Detect which cell encompasses the target text, then output its [x, y] center coordinate. 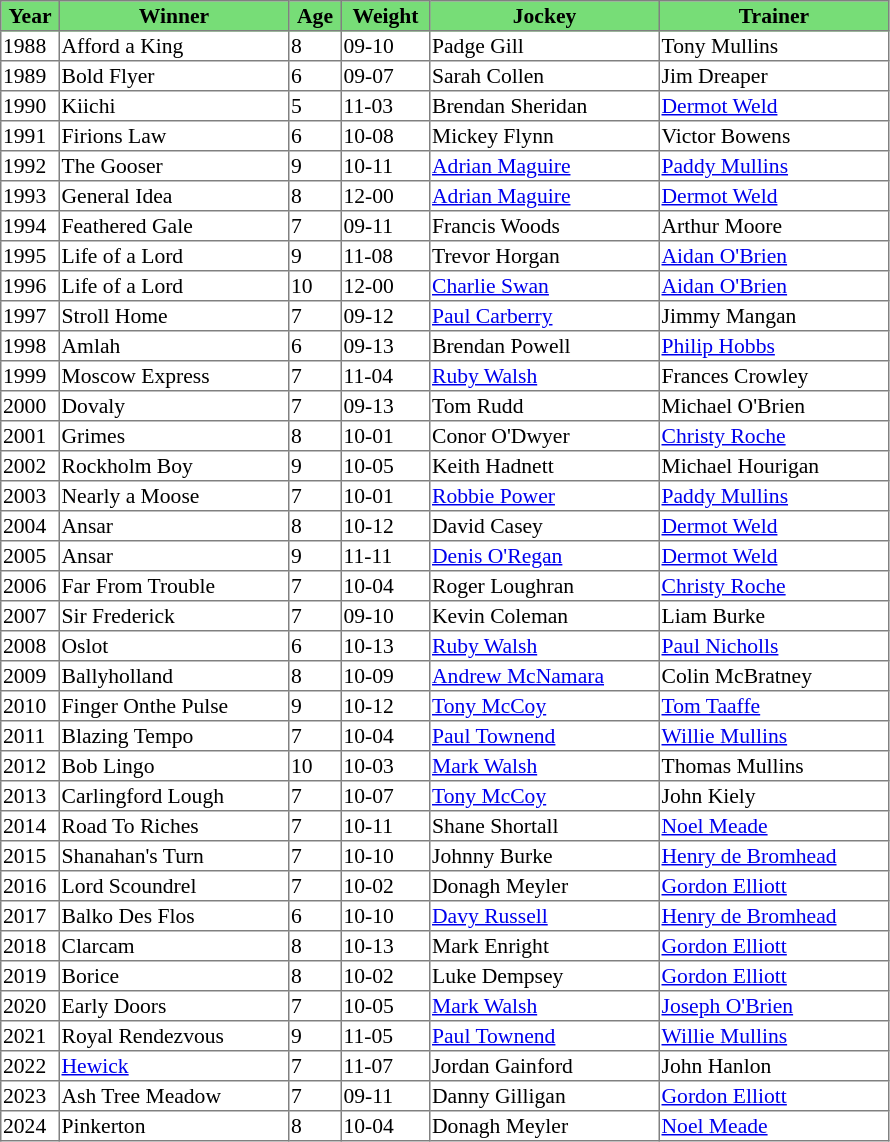
Oslot [174, 646]
2007 [30, 616]
Sarah Collen [545, 76]
Carlingford Lough [174, 796]
Finger Onthe Pulse [174, 706]
Mark Enright [545, 946]
Feathered Gale [174, 226]
09-07 [385, 76]
1991 [30, 136]
2015 [30, 856]
Year [30, 16]
Johnny Burke [545, 856]
2021 [30, 1036]
Far From Trouble [174, 586]
Lord Scoundrel [174, 886]
Moscow Express [174, 376]
Bob Lingo [174, 766]
Philip Hobbs [774, 346]
Trainer [774, 16]
2013 [30, 796]
Thomas Mullins [774, 766]
5 [315, 106]
2005 [30, 556]
Firions Law [174, 136]
1996 [30, 286]
Tom Rudd [545, 406]
Clarcam [174, 946]
1995 [30, 256]
Winner [174, 16]
1988 [30, 46]
2016 [30, 886]
2000 [30, 406]
10-09 [385, 676]
1994 [30, 226]
10-03 [385, 766]
Amlah [174, 346]
Paul Carberry [545, 316]
2008 [30, 646]
Shane Shortall [545, 826]
Kevin Coleman [545, 616]
Mickey Flynn [545, 136]
David Casey [545, 526]
Conor O'Dwyer [545, 436]
Roger Loughran [545, 586]
Borice [174, 976]
Davy Russell [545, 916]
Padge Gill [545, 46]
2006 [30, 586]
Michael Hourigan [774, 466]
11-05 [385, 1036]
2024 [30, 1126]
Arthur Moore [774, 226]
Hewick [174, 1066]
Luke Dempsey [545, 976]
Tony Mullins [774, 46]
2001 [30, 436]
11-04 [385, 376]
2011 [30, 736]
Shanahan's Turn [174, 856]
Ballyholland [174, 676]
Colin McBratney [774, 676]
Robbie Power [545, 496]
Michael O'Brien [774, 406]
1992 [30, 166]
Bold Flyer [174, 76]
Balko Des Flos [174, 916]
Jordan Gainford [545, 1066]
Weight [385, 16]
2012 [30, 766]
Kiichi [174, 106]
2009 [30, 676]
Francis Woods [545, 226]
1993 [30, 196]
Stroll Home [174, 316]
11-03 [385, 106]
1997 [30, 316]
10-07 [385, 796]
1990 [30, 106]
Pinkerton [174, 1126]
Brendan Sheridan [545, 106]
Trevor Horgan [545, 256]
Jockey [545, 16]
Tom Taaffe [774, 706]
Jimmy Mangan [774, 316]
1998 [30, 346]
11-07 [385, 1066]
Victor Bowens [774, 136]
Age [315, 16]
1999 [30, 376]
Keith Hadnett [545, 466]
11-11 [385, 556]
Nearly a Moose [174, 496]
Paul Nicholls [774, 646]
Grimes [174, 436]
Dovaly [174, 406]
The Gooser [174, 166]
2022 [30, 1066]
Road To Riches [174, 826]
Andrew McNamara [545, 676]
General Idea [174, 196]
1989 [30, 76]
2017 [30, 916]
2023 [30, 1096]
Jim Dreaper [774, 76]
2002 [30, 466]
Early Doors [174, 1006]
Royal Rendezvous [174, 1036]
Blazing Tempo [174, 736]
Denis O'Regan [545, 556]
2018 [30, 946]
Liam Burke [774, 616]
2020 [30, 1006]
11-08 [385, 256]
John Kiely [774, 796]
2014 [30, 826]
John Hanlon [774, 1066]
09-12 [385, 316]
2003 [30, 496]
2010 [30, 706]
Sir Frederick [174, 616]
Frances Crowley [774, 376]
2004 [30, 526]
Joseph O'Brien [774, 1006]
Afford a King [174, 46]
Danny Gilligan [545, 1096]
Rockholm Boy [174, 466]
Brendan Powell [545, 346]
10-08 [385, 136]
Ash Tree Meadow [174, 1096]
2019 [30, 976]
Charlie Swan [545, 286]
